Scan for the cell matching the given text and deliver its [X, Y] coordinate at center. 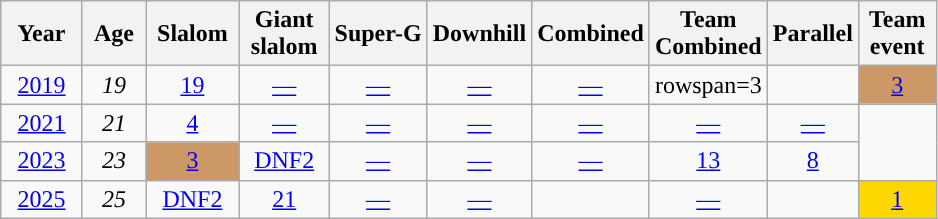
TeamCombined [708, 34]
2023 [42, 161]
Parallel [812, 34]
Downhill [479, 34]
Slalom [193, 34]
4 [193, 123]
23 [114, 161]
2021 [42, 123]
13 [708, 161]
Team event [897, 34]
Year [42, 34]
Age [114, 34]
rowspan=3 [708, 85]
2025 [42, 199]
Combined [591, 34]
Super-G [378, 34]
8 [812, 161]
2019 [42, 85]
Giant slalom [284, 34]
1 [897, 199]
25 [114, 199]
